From the cell containing the given text, extract its center point as (x, y) coordinate. 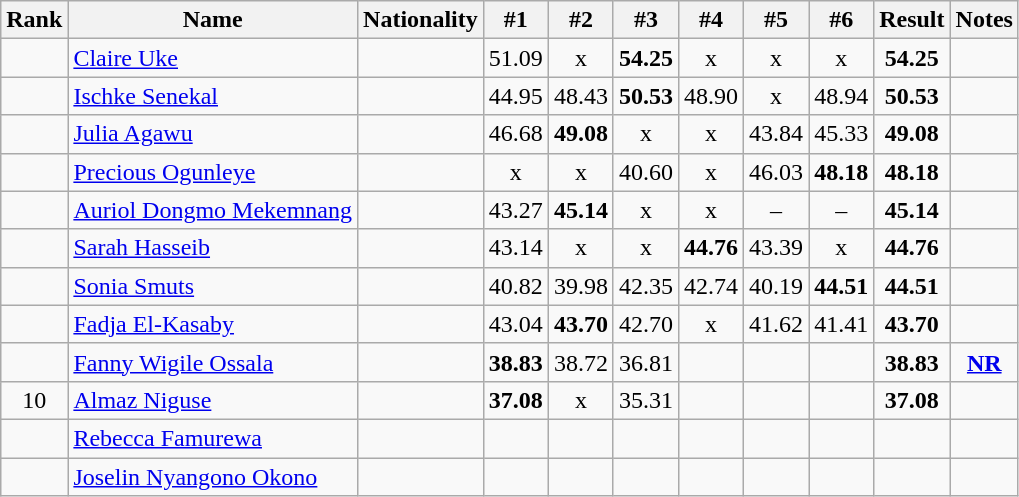
46.03 (776, 172)
42.70 (646, 324)
40.82 (516, 286)
45.33 (842, 134)
40.19 (776, 286)
Almaz Niguse (213, 400)
43.39 (776, 248)
#6 (842, 20)
Nationality (421, 20)
Auriol Dongmo Mekemnang (213, 210)
41.41 (842, 324)
43.14 (516, 248)
42.35 (646, 286)
Ischke Senekal (213, 96)
Sonia Smuts (213, 286)
39.98 (580, 286)
Precious Ogunleye (213, 172)
Result (912, 20)
Rank (34, 20)
Julia Agawu (213, 134)
Joselin Nyangono Okono (213, 477)
#4 (710, 20)
41.62 (776, 324)
35.31 (646, 400)
#5 (776, 20)
Fanny Wigile Ossala (213, 362)
48.43 (580, 96)
#1 (516, 20)
42.74 (710, 286)
#2 (580, 20)
36.81 (646, 362)
48.90 (710, 96)
#3 (646, 20)
Name (213, 20)
Rebecca Famurewa (213, 438)
10 (34, 400)
Fadja El-Kasaby (213, 324)
43.27 (516, 210)
44.95 (516, 96)
43.04 (516, 324)
51.09 (516, 58)
48.94 (842, 96)
Claire Uke (213, 58)
40.60 (646, 172)
NR (984, 362)
Sarah Hasseib (213, 248)
Notes (984, 20)
46.68 (516, 134)
43.84 (776, 134)
38.72 (580, 362)
